Detect which cell encompasses the target text, then output its (X, Y) center coordinate. 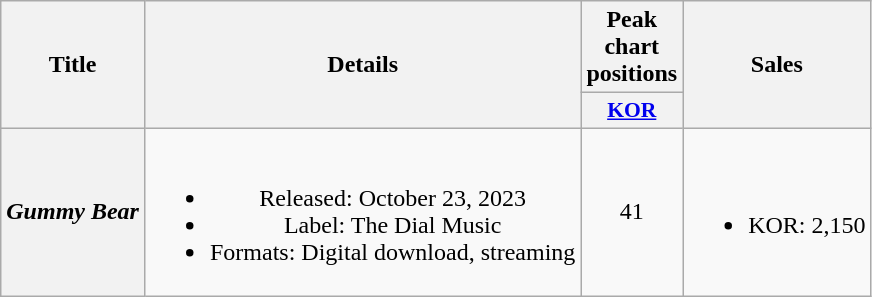
Released: October 23, 2023Label: The Dial MusicFormats: Digital download, streaming (362, 212)
KOR (632, 111)
41 (632, 212)
Gummy Bear (73, 212)
Details (362, 65)
KOR: 2,150 (777, 212)
Peak chart positions (632, 47)
Sales (777, 65)
Title (73, 65)
